Scan for the cell matching the given text and deliver its [x, y] coordinate at center. 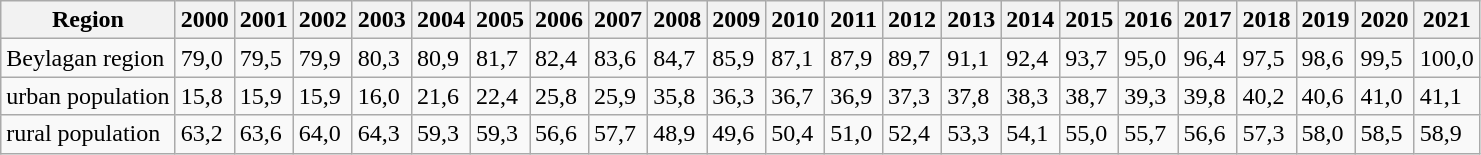
87,1 [796, 58]
38,3 [1030, 96]
63,6 [264, 134]
80,3 [382, 58]
95,0 [1148, 58]
81,7 [500, 58]
63,2 [204, 134]
92,4 [1030, 58]
2021 [1446, 20]
2016 [1148, 20]
2002 [322, 20]
2004 [440, 20]
Region [88, 20]
82,4 [560, 58]
2008 [678, 20]
64,0 [322, 134]
40,2 [1266, 96]
38,7 [1090, 96]
85,9 [736, 58]
2018 [1266, 20]
97,5 [1266, 58]
15,8 [204, 96]
2007 [618, 20]
41,0 [1384, 96]
2014 [1030, 20]
79,5 [264, 58]
48,9 [678, 134]
87,9 [854, 58]
39,8 [1208, 96]
79,0 [204, 58]
83,6 [618, 58]
2009 [736, 20]
35,8 [678, 96]
79,9 [322, 58]
53,3 [972, 134]
2001 [264, 20]
100,0 [1446, 58]
55,0 [1090, 134]
58,5 [1384, 134]
84,7 [678, 58]
2011 [854, 20]
36,9 [854, 96]
2010 [796, 20]
2017 [1208, 20]
36,7 [796, 96]
urban population [88, 96]
58,9 [1446, 134]
54,1 [1030, 134]
2003 [382, 20]
40,6 [1326, 96]
rural population [88, 134]
2012 [912, 20]
96,4 [1208, 58]
98,6 [1326, 58]
2005 [500, 20]
2015 [1090, 20]
21,6 [440, 96]
99,5 [1384, 58]
52,4 [912, 134]
37,8 [972, 96]
58,0 [1326, 134]
36,3 [736, 96]
25,9 [618, 96]
Beylagan region [88, 58]
80,9 [440, 58]
37,3 [912, 96]
50,4 [796, 134]
2006 [560, 20]
2013 [972, 20]
57,7 [618, 134]
25,8 [560, 96]
22,4 [500, 96]
2020 [1384, 20]
89,7 [912, 58]
55,7 [1148, 134]
51,0 [854, 134]
64,3 [382, 134]
2019 [1326, 20]
91,1 [972, 58]
16,0 [382, 96]
39,3 [1148, 96]
41,1 [1446, 96]
2000 [204, 20]
49,6 [736, 134]
93,7 [1090, 58]
57,3 [1266, 134]
